Return [X, Y] of the center of cell containing provided text 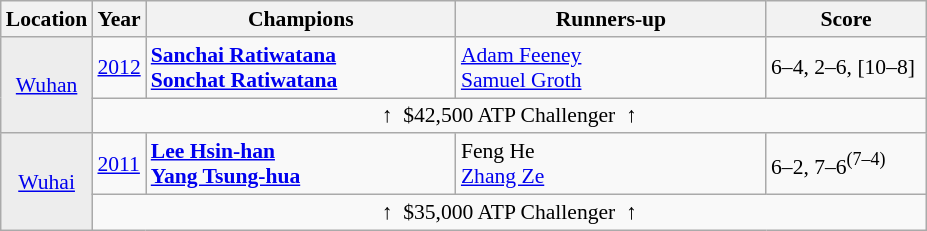
Feng He Zhang Ze [611, 164]
6–4, 2–6, [10–8] [846, 68]
Champions [301, 19]
2012 [118, 68]
Year [118, 19]
Adam Feeney Samuel Groth [611, 68]
Score [846, 19]
↑ $42,500 ATP Challenger ↑ [509, 116]
Sanchai Ratiwatana Sonchat Ratiwatana [301, 68]
Wuhan [47, 86]
↑ $35,000 ATP Challenger ↑ [509, 213]
Location [47, 19]
2011 [118, 164]
Lee Hsin-han Yang Tsung-hua [301, 164]
Wuhai [47, 182]
6–2, 7–6(7–4) [846, 164]
Runners-up [611, 19]
